Scan for the cell matching the given text and deliver its [X, Y] coordinate at center. 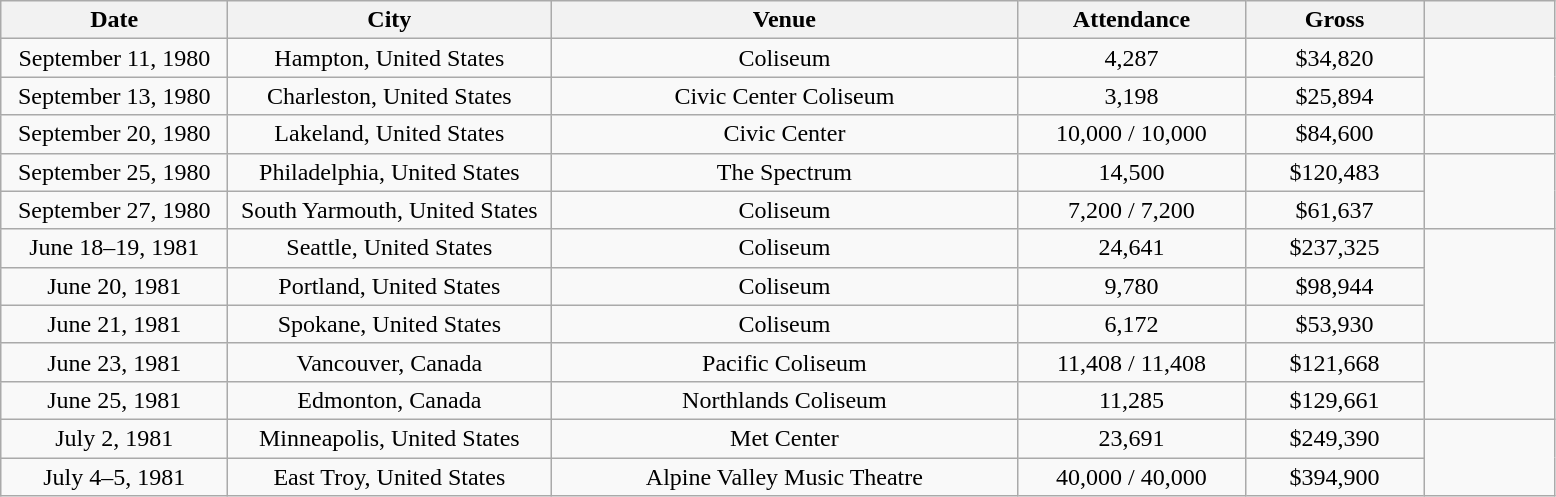
$129,661 [1334, 400]
Civic Center [784, 134]
September 27, 1980 [114, 210]
Attendance [1132, 20]
September 25, 1980 [114, 172]
$120,483 [1334, 172]
10,000 / 10,000 [1132, 134]
Date [114, 20]
7,200 / 7,200 [1132, 210]
Lakeland, United States [390, 134]
6,172 [1132, 324]
June 25, 1981 [114, 400]
14,500 [1132, 172]
Portland, United States [390, 286]
$394,900 [1334, 477]
Philadelphia, United States [390, 172]
$249,390 [1334, 438]
Civic Center Coliseum [784, 96]
Charleston, United States [390, 96]
Gross [1334, 20]
Hampton, United States [390, 58]
June 23, 1981 [114, 362]
40,000 / 40,000 [1132, 477]
July 2, 1981 [114, 438]
9,780 [1132, 286]
Vancouver, Canada [390, 362]
11,285 [1132, 400]
September 11, 1980 [114, 58]
Met Center [784, 438]
$25,894 [1334, 96]
Spokane, United States [390, 324]
Alpine Valley Music Theatre [784, 477]
Minneapolis, United States [390, 438]
Pacific Coliseum [784, 362]
$61,637 [1334, 210]
Northlands Coliseum [784, 400]
The Spectrum [784, 172]
South Yarmouth, United States [390, 210]
City [390, 20]
Seattle, United States [390, 248]
24,641 [1132, 248]
4,287 [1132, 58]
$121,668 [1334, 362]
September 13, 1980 [114, 96]
$53,930 [1334, 324]
Edmonton, Canada [390, 400]
11,408 / 11,408 [1132, 362]
$237,325 [1334, 248]
3,198 [1132, 96]
September 20, 1980 [114, 134]
July 4–5, 1981 [114, 477]
June 20, 1981 [114, 286]
Venue [784, 20]
$34,820 [1334, 58]
$84,600 [1334, 134]
June 18–19, 1981 [114, 248]
East Troy, United States [390, 477]
$98,944 [1334, 286]
23,691 [1132, 438]
June 21, 1981 [114, 324]
